Return the (X, Y) coordinate for the center point of the cell that contains the specified text.  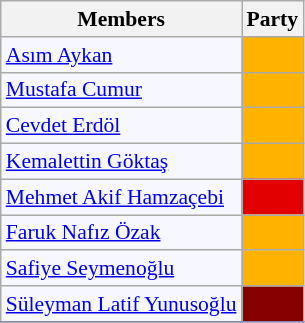
Safiye Seymenoğlu (122, 269)
Faruk Nafız Özak (122, 233)
Cevdet Erdöl (122, 126)
Asım Aykan (122, 55)
Members (122, 19)
Kemalettin Göktaş (122, 162)
Mehmet Akif Hamzaçebi (122, 197)
Mustafa Cumur (122, 90)
Süleyman Latif Yunusoğlu (122, 304)
Party (273, 19)
